From the cell containing the given text, extract its center point as [X, Y] coordinate. 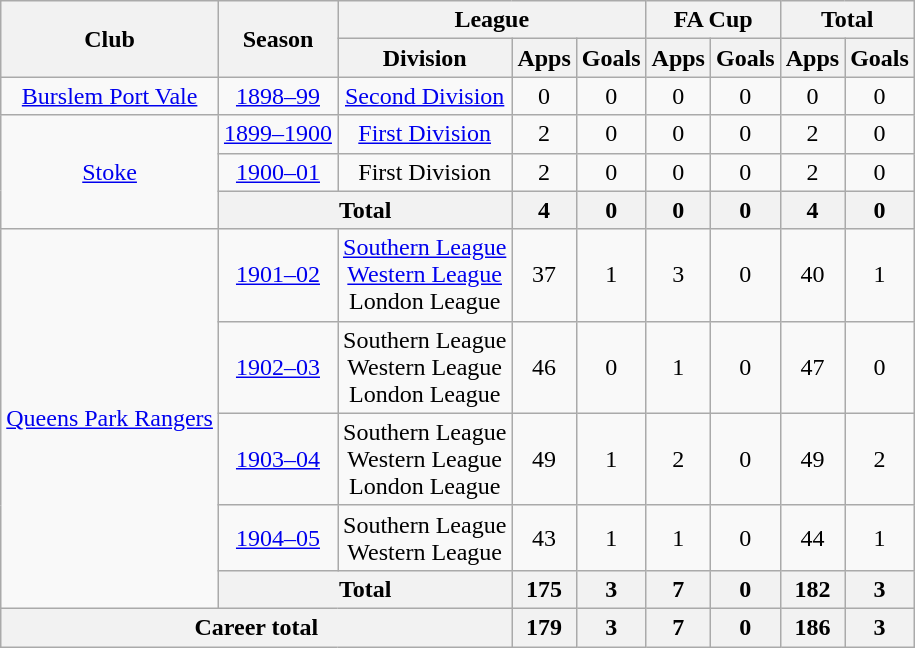
1899–1900 [278, 134]
League [492, 20]
1900–01 [278, 172]
Burslem Port Vale [110, 96]
40 [812, 275]
37 [544, 275]
1904–05 [278, 538]
1901–02 [278, 275]
FA Cup [713, 20]
Southern LeagueWestern League [425, 538]
Season [278, 39]
179 [544, 627]
Stoke [110, 172]
186 [812, 627]
175 [544, 589]
Queens Park Rangers [110, 418]
47 [812, 367]
182 [812, 589]
Career total [256, 627]
1902–03 [278, 367]
1898–99 [278, 96]
44 [812, 538]
Club [110, 39]
1903–04 [278, 459]
46 [544, 367]
Division [425, 58]
Second Division [425, 96]
43 [544, 538]
